From the cell containing the given text, extract its center point as [X, Y] coordinate. 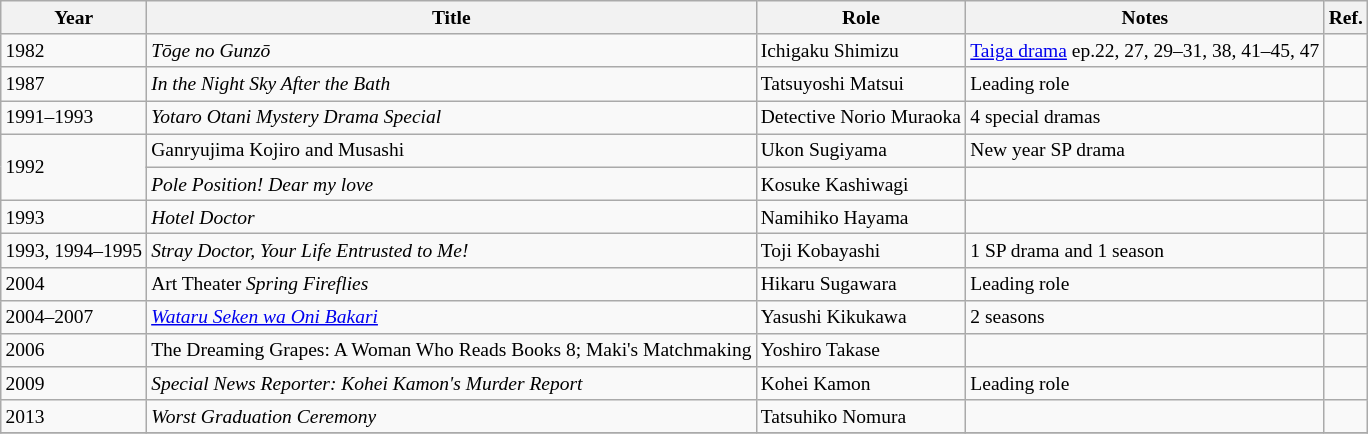
Namihiko Hayama [861, 216]
1993 [74, 216]
The Dreaming Grapes: A Woman Who Reads Books 8; Maki's Matchmaking [452, 350]
Ref. [1346, 18]
2009 [74, 384]
1992 [74, 168]
Pole Position! Dear my love [452, 184]
Detective Norio Muraoka [861, 118]
Ukon Sugiyama [861, 150]
Tōge no Gunzō [452, 50]
Year [74, 18]
Wataru Seken wa Oni Bakari [452, 316]
Role [861, 18]
Stray Doctor, Your Life Entrusted to Me! [452, 250]
Art Theater Spring Fireflies [452, 284]
Title [452, 18]
Yasushi Kikukawa [861, 316]
1993, 1994–1995 [74, 250]
Special News Reporter: Kohei Kamon's Murder Report [452, 384]
1982 [74, 50]
Yoshiro Takase [861, 350]
Hotel Doctor [452, 216]
Ichigaku Shimizu [861, 50]
Tatsuhiko Nomura [861, 416]
1 SP drama and 1 season [1145, 250]
Kohei Kamon [861, 384]
Tatsuyoshi Matsui [861, 84]
Worst Graduation Ceremony [452, 416]
Hikaru Sugawara [861, 284]
Kosuke Kashiwagi [861, 184]
1991–1993 [74, 118]
Notes [1145, 18]
2006 [74, 350]
Ganryujima Kojiro and Musashi [452, 150]
In the Night Sky After the Bath [452, 84]
2004 [74, 284]
2013 [74, 416]
2004–2007 [74, 316]
Yotaro Otani Mystery Drama Special [452, 118]
4 special dramas [1145, 118]
New year SP drama [1145, 150]
2 seasons [1145, 316]
Toji Kobayashi [861, 250]
1987 [74, 84]
Taiga drama ep.22, 27, 29–31, 38, 41–45, 47 [1145, 50]
